Output the (x, y) coordinate of the center of the cell containing the given text.  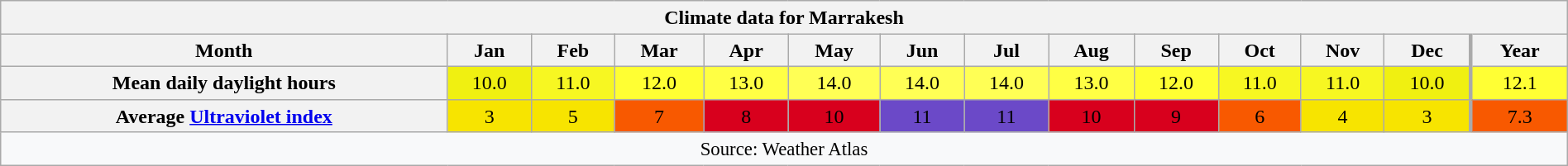
Jun (922, 50)
Feb (573, 50)
Apr (746, 50)
Nov (1343, 50)
7.3 (1519, 116)
Jul (1006, 50)
12.1 (1519, 83)
6 (1260, 116)
Source: Weather Atlas (784, 149)
8 (746, 116)
Jan (490, 50)
May (834, 50)
7 (659, 116)
Month (224, 50)
4 (1343, 116)
Climate data for Marrakesh (784, 17)
Mean daily daylight hours (224, 83)
Mar (659, 50)
9 (1176, 116)
5 (573, 116)
Sep (1176, 50)
Oct (1260, 50)
Average Ultraviolet index (224, 116)
Dec (1427, 50)
Aug (1092, 50)
Year (1519, 50)
